Capture the cell that displays the provided text and extract its (X, Y) central coordinate. 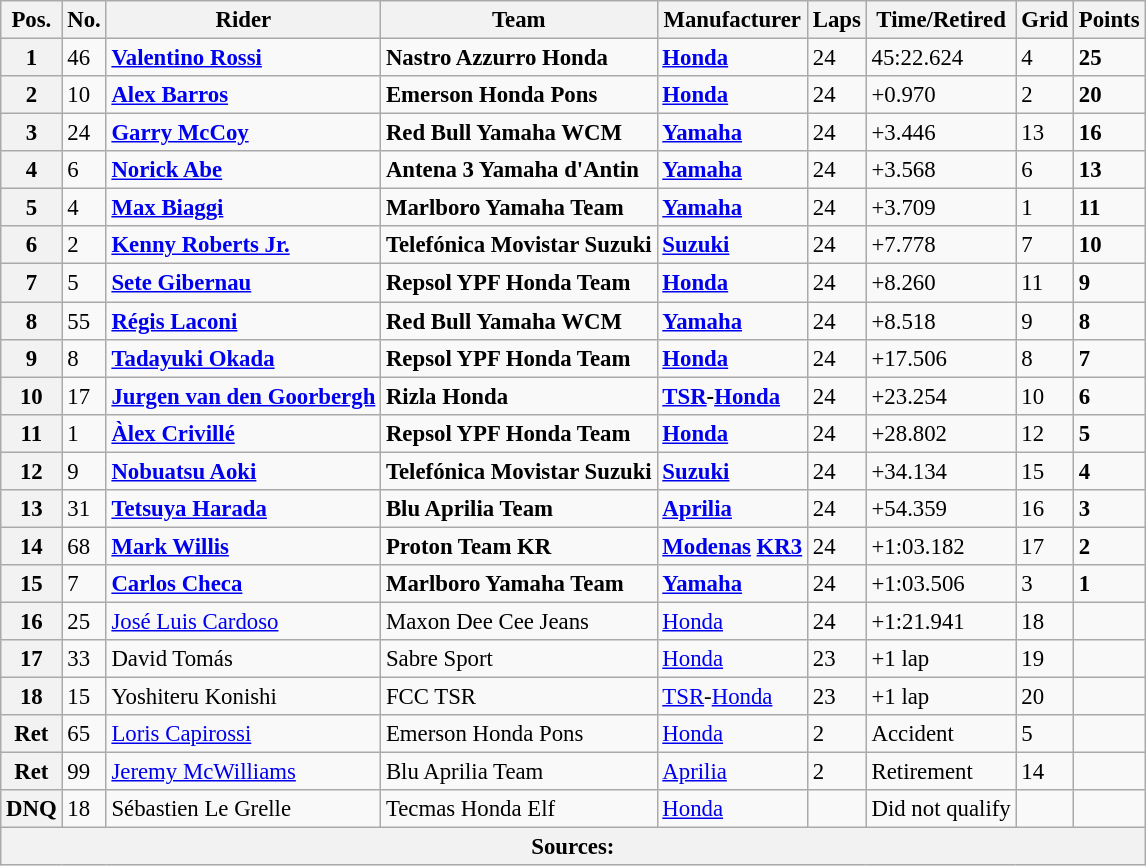
Sources: (573, 847)
Norick Abe (243, 170)
Retirement (941, 772)
+54.359 (941, 509)
55 (84, 321)
David Tomás (243, 659)
Grid (1044, 20)
José Luis Cardoso (243, 621)
+3.446 (941, 133)
+3.709 (941, 208)
Antena 3 Yamaha d'Antin (519, 170)
Sabre Sport (519, 659)
+23.254 (941, 396)
Rizla Honda (519, 396)
FCC TSR (519, 697)
Max Biaggi (243, 208)
DNQ (32, 809)
Mark Willis (243, 546)
+3.568 (941, 170)
Team (519, 20)
Jeremy McWilliams (243, 772)
19 (1044, 659)
Valentino Rossi (243, 58)
Carlos Checa (243, 584)
Garry McCoy (243, 133)
Loris Capirossi (243, 734)
31 (84, 509)
+0.970 (941, 95)
Rider (243, 20)
+28.802 (941, 433)
46 (84, 58)
65 (84, 734)
Tecmas Honda Elf (519, 809)
+7.778 (941, 245)
Sébastien Le Grelle (243, 809)
Nobuatsu Aoki (243, 471)
Àlex Crivillé (243, 433)
+8.260 (941, 283)
68 (84, 546)
Did not qualify (941, 809)
+8.518 (941, 321)
No. (84, 20)
Proton Team KR (519, 546)
Tetsuya Harada (243, 509)
Laps (836, 20)
99 (84, 772)
Régis Laconi (243, 321)
Time/Retired (941, 20)
+1:21.941 (941, 621)
+17.506 (941, 358)
+1:03.506 (941, 584)
Nastro Azzurro Honda (519, 58)
Accident (941, 734)
Manufacturer (732, 20)
+34.134 (941, 471)
Yoshiteru Konishi (243, 697)
Pos. (32, 20)
+1:03.182 (941, 546)
Sete Gibernau (243, 283)
Jurgen van den Goorbergh (243, 396)
Tadayuki Okada (243, 358)
Points (1108, 20)
Modenas KR3 (732, 546)
Maxon Dee Cee Jeans (519, 621)
45:22.624 (941, 58)
Kenny Roberts Jr. (243, 245)
Alex Barros (243, 95)
33 (84, 659)
